Identify which cell holds the provided text, then report its (X, Y) central coordinate. 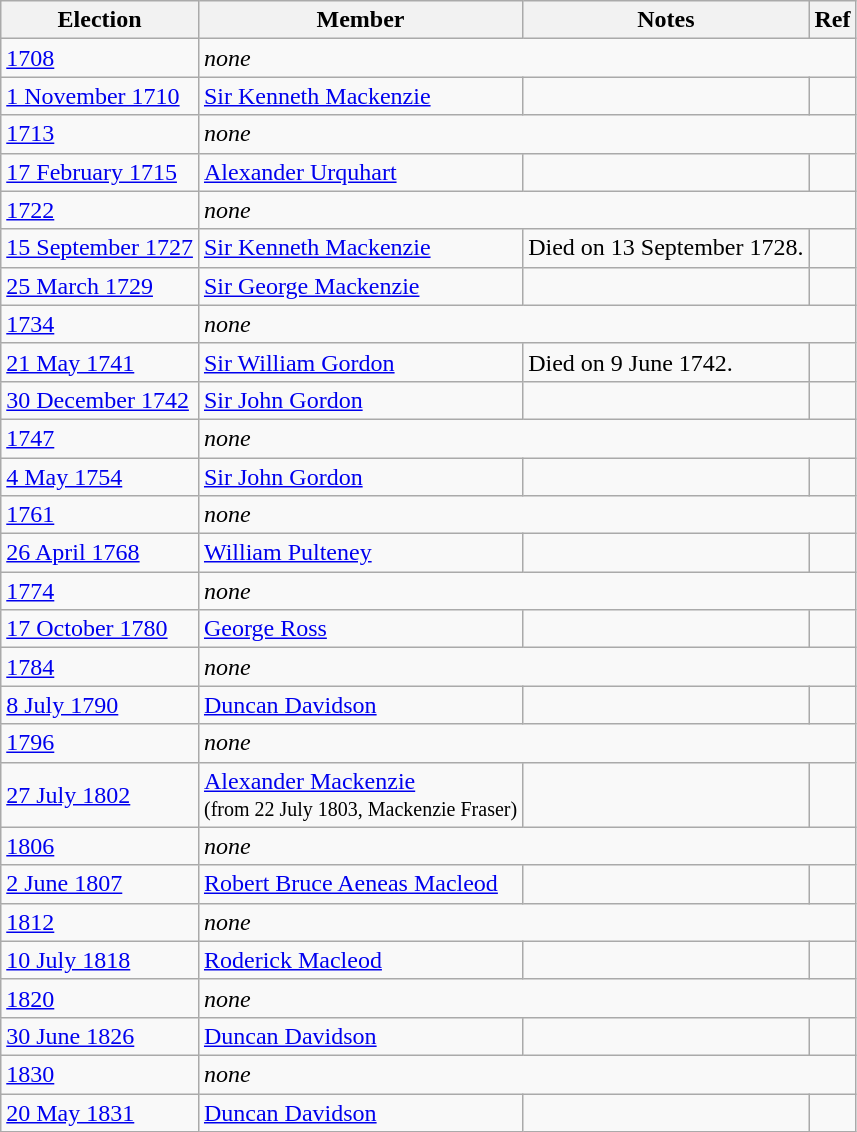
Alexander Urquhart (360, 172)
15 September 1727 (100, 248)
27 July 1802 (100, 794)
1820 (100, 998)
George Ross (360, 629)
Notes (666, 20)
30 December 1742 (100, 400)
17 February 1715 (100, 172)
1784 (100, 667)
Sir William Gordon (360, 362)
Died on 9 June 1742. (666, 362)
21 May 1741 (100, 362)
1713 (100, 134)
Alexander Mackenzie(from 22 July 1803, Mackenzie Fraser) (360, 794)
4 May 1754 (100, 477)
Election (100, 20)
1734 (100, 324)
1830 (100, 1074)
30 June 1826 (100, 1036)
1722 (100, 210)
Roderick Macleod (360, 960)
1761 (100, 515)
Died on 13 September 1728. (666, 248)
10 July 1818 (100, 960)
William Pulteney (360, 553)
Sir George Mackenzie (360, 286)
Member (360, 20)
1708 (100, 58)
8 July 1790 (100, 705)
20 May 1831 (100, 1113)
1 November 1710 (100, 96)
1747 (100, 438)
2 June 1807 (100, 884)
26 April 1768 (100, 553)
1774 (100, 591)
1796 (100, 743)
Ref (832, 20)
1812 (100, 922)
1806 (100, 846)
25 March 1729 (100, 286)
Robert Bruce Aeneas Macleod (360, 884)
17 October 1780 (100, 629)
